Return [x, y] of the center of cell containing provided text 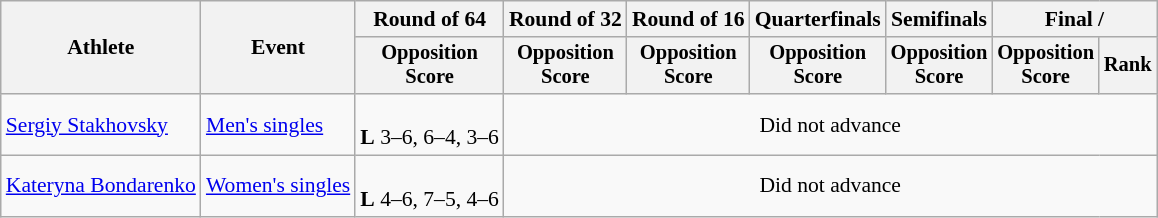
Quarterfinals [818, 19]
L 3–6, 6–4, 3–6 [430, 124]
Kateryna Bondarenko [101, 186]
Final / [1074, 19]
Event [278, 48]
Rank [1128, 66]
L 4–6, 7–5, 4–6 [430, 186]
Round of 64 [430, 19]
Athlete [101, 48]
Round of 32 [566, 19]
Women's singles [278, 186]
Men's singles [278, 124]
Round of 16 [688, 19]
Sergiy Stakhovsky [101, 124]
Semifinals [940, 19]
